Output the (X, Y) coordinate of the center of the cell containing the given text.  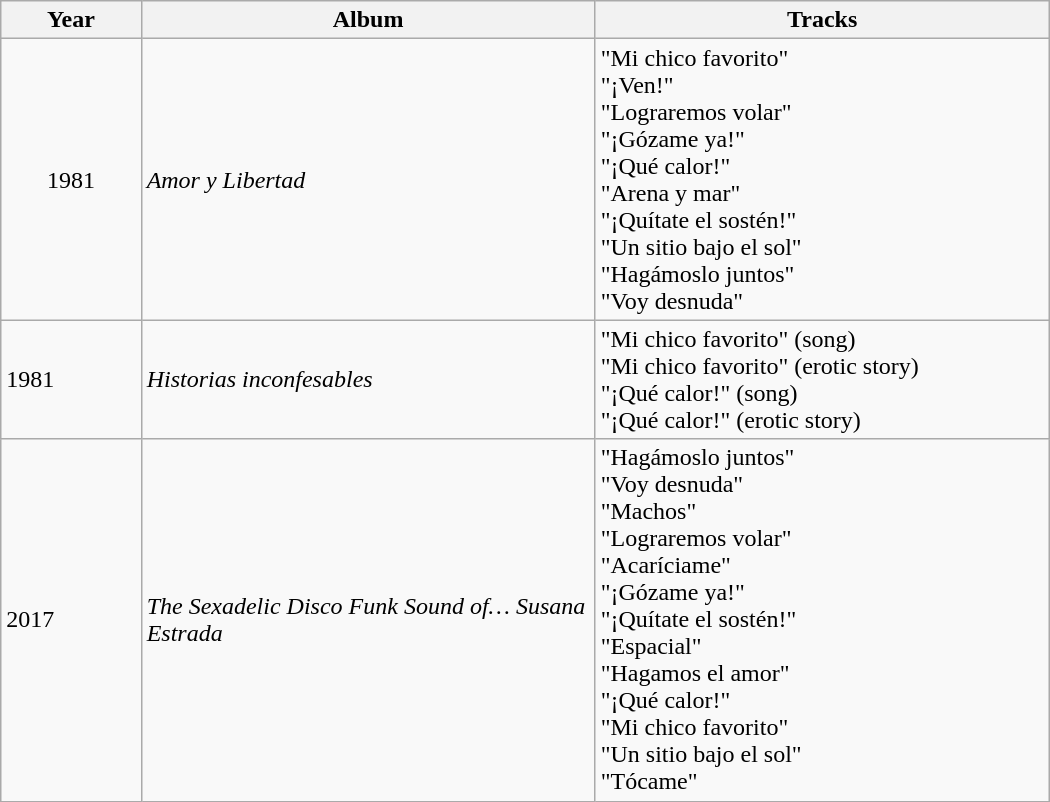
2017 (71, 620)
Historias inconfesables (368, 380)
The Sexadelic Disco Funk Sound of… Susana Estrada (368, 620)
Tracks (822, 20)
Year (71, 20)
Album (368, 20)
Amor y Libertad (368, 180)
"Mi chico favorito" (song)"Mi chico favorito" (erotic story)"¡Qué calor!" (song)"¡Qué calor!" (erotic story) (822, 380)
